Identify which cell holds the provided text, then report its [x, y] central coordinate. 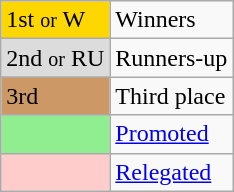
Runners-up [172, 58]
2nd or RU [56, 58]
Promoted [172, 134]
3rd [56, 96]
Third place [172, 96]
Relegated [172, 172]
1st or W [56, 20]
Winners [172, 20]
